Search for the cell housing the specified text and yield its (X, Y) center coordinate. 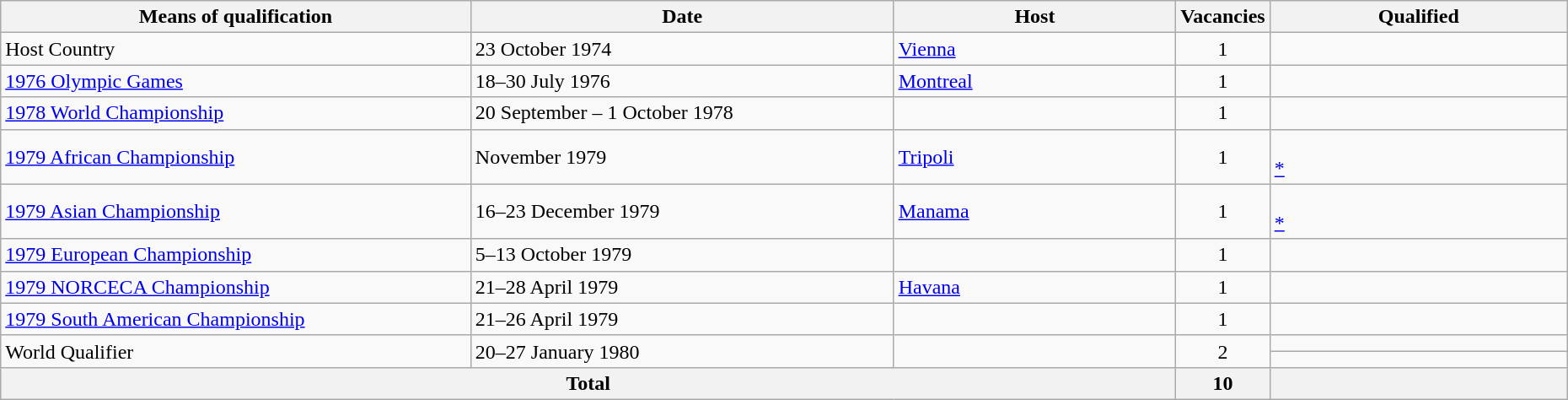
1979 Asian Championship (236, 211)
21–26 April 1979 (682, 319)
23 October 1974 (682, 49)
10 (1223, 383)
Vacancies (1223, 17)
Means of qualification (236, 17)
2 (1223, 351)
21–28 April 1979 (682, 287)
Host Country (236, 49)
1978 World Championship (236, 113)
5–13 October 1979 (682, 255)
World Qualifier (236, 351)
Vienna (1035, 49)
Montreal (1035, 81)
1976 Olympic Games (236, 81)
Total (588, 383)
Host (1035, 17)
Tripoli (1035, 157)
16–23 December 1979 (682, 211)
20 September – 1 October 1978 (682, 113)
Qualified (1418, 17)
Manama (1035, 211)
18–30 July 1976 (682, 81)
1979 South American Championship (236, 319)
1979 European Championship (236, 255)
1979 African Championship (236, 157)
20–27 January 1980 (682, 351)
1979 NORCECA Championship (236, 287)
November 1979 (682, 157)
Havana (1035, 287)
Date (682, 17)
